From the cell containing the given text, extract its center point as (X, Y) coordinate. 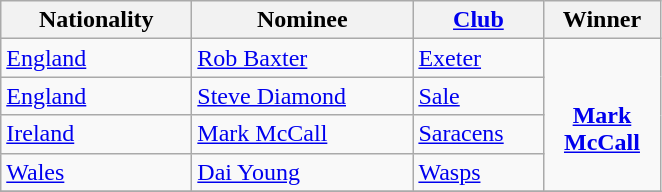
Wales (96, 172)
Exeter (478, 58)
Nationality (96, 20)
Dai Young (302, 172)
Ireland (96, 134)
Club (478, 20)
Nominee (302, 20)
Sale (478, 96)
Saracens (478, 134)
Rob Baxter (302, 58)
Winner (602, 20)
Steve Diamond (302, 96)
Wasps (478, 172)
